Scan for the cell matching the given text and deliver its (x, y) coordinate at center. 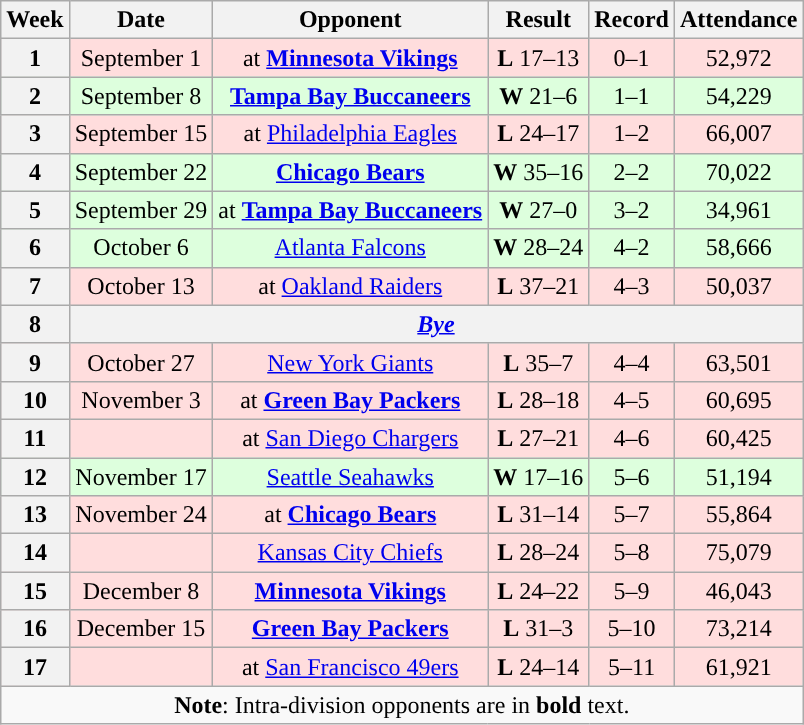
52,972 (738, 58)
Date (141, 20)
at Green Bay Packers (350, 400)
Record (632, 20)
Bye (436, 324)
Note: Intra-division opponents are in bold text. (402, 705)
Tampa Bay Buccaneers (350, 96)
October 13 (141, 286)
63,501 (738, 362)
4–6 (632, 438)
66,007 (738, 134)
61,921 (738, 667)
September 22 (141, 172)
L 27–21 (538, 438)
L 24–17 (538, 134)
W 27–0 (538, 210)
L 35–7 (538, 362)
54,229 (738, 96)
2 (35, 96)
Chicago Bears (350, 172)
5–7 (632, 515)
55,864 (738, 515)
17 (35, 667)
10 (35, 400)
Green Bay Packers (350, 629)
L 28–18 (538, 400)
L 31–3 (538, 629)
12 (35, 477)
58,666 (738, 248)
73,214 (738, 629)
4–3 (632, 286)
at Chicago Bears (350, 515)
W 28–24 (538, 248)
4–2 (632, 248)
November 24 (141, 515)
1 (35, 58)
September 29 (141, 210)
Kansas City Chiefs (350, 553)
11 (35, 438)
November 3 (141, 400)
8 (35, 324)
60,695 (738, 400)
5–6 (632, 477)
L 17–13 (538, 58)
3 (35, 134)
L 24–22 (538, 591)
Minnesota Vikings (350, 591)
50,037 (738, 286)
51,194 (738, 477)
December 15 (141, 629)
16 (35, 629)
6 (35, 248)
13 (35, 515)
at San Diego Chargers (350, 438)
New York Giants (350, 362)
9 (35, 362)
Attendance (738, 20)
at Oakland Raiders (350, 286)
W 35–16 (538, 172)
December 8 (141, 591)
3–2 (632, 210)
15 (35, 591)
October 6 (141, 248)
L 37–21 (538, 286)
1–2 (632, 134)
Seattle Seahawks (350, 477)
5–10 (632, 629)
7 (35, 286)
September 1 (141, 58)
Week (35, 20)
5–9 (632, 591)
75,079 (738, 553)
14 (35, 553)
September 15 (141, 134)
at San Francisco 49ers (350, 667)
46,043 (738, 591)
34,961 (738, 210)
1–1 (632, 96)
5 (35, 210)
at Minnesota Vikings (350, 58)
2–2 (632, 172)
5–8 (632, 553)
70,022 (738, 172)
L 28–24 (538, 553)
October 27 (141, 362)
L 24–14 (538, 667)
W 21–6 (538, 96)
60,425 (738, 438)
Opponent (350, 20)
4 (35, 172)
at Philadelphia Eagles (350, 134)
Atlanta Falcons (350, 248)
L 31–14 (538, 515)
0–1 (632, 58)
Result (538, 20)
September 8 (141, 96)
W 17–16 (538, 477)
5–11 (632, 667)
at Tampa Bay Buccaneers (350, 210)
4–4 (632, 362)
November 17 (141, 477)
4–5 (632, 400)
